Provide the (x, y) coordinate of the cell's center where the given text is located.  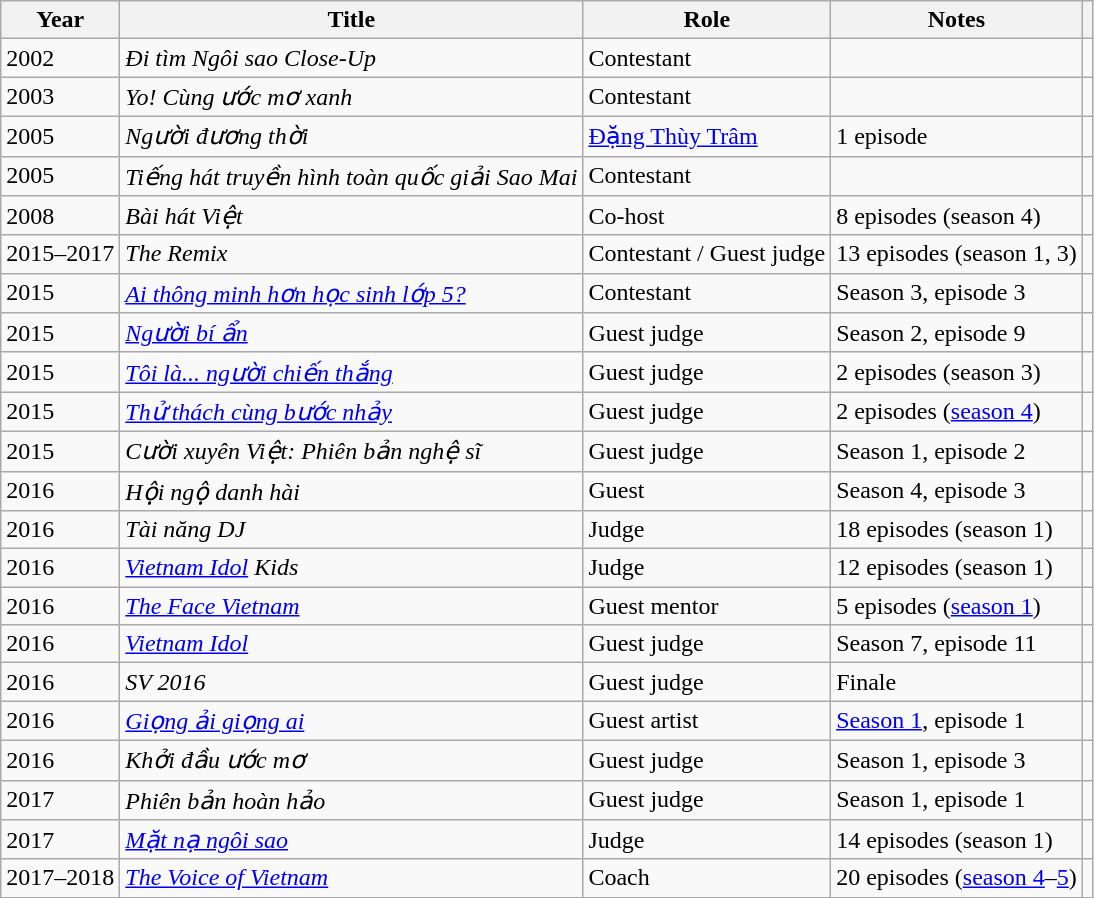
12 episodes (season 1) (957, 568)
Bài hát Việt (352, 216)
5 episodes (season 1) (957, 606)
Đặng Thùy Trâm (707, 136)
Tiếng hát truyền hình toàn quốc giải Sao Mai (352, 176)
13 episodes (season 1, 3) (957, 254)
Vietnam Idol Kids (352, 568)
2002 (60, 58)
Cười xuyên Việt: Phiên bản nghệ sĩ (352, 451)
2003 (60, 97)
Tôi là... người chiến thắng (352, 372)
Season 1, episode 2 (957, 451)
Khởi đầu ước mơ (352, 760)
Ai thông minh hơn học sinh lớp 5? (352, 293)
Vietnam Idol (352, 644)
The Remix (352, 254)
Guest mentor (707, 606)
Mặt nạ ngôi sao (352, 840)
2 episodes (season 3) (957, 372)
Notes (957, 20)
2015–2017 (60, 254)
18 episodes (season 1) (957, 530)
Season 1, episode 3 (957, 760)
Season 3, episode 3 (957, 293)
Coach (707, 878)
Đi tìm Ngôi sao Close-Up (352, 58)
2017–2018 (60, 878)
Người đương thời (352, 136)
Season 4, episode 3 (957, 491)
The Voice of Vietnam (352, 878)
8 episodes (season 4) (957, 216)
Role (707, 20)
Người bí ẩn (352, 333)
Finale (957, 682)
Contestant / Guest judge (707, 254)
2008 (60, 216)
Title (352, 20)
Season 7, episode 11 (957, 644)
The Face Vietnam (352, 606)
Hội ngộ danh hài (352, 491)
Thử thách cùng bước nhảy (352, 412)
2 episodes (season 4) (957, 412)
14 episodes (season 1) (957, 840)
1 episode (957, 136)
20 episodes (season 4–5) (957, 878)
Giọng ải giọng ai (352, 721)
Guest artist (707, 721)
Season 2, episode 9 (957, 333)
Yo! Cùng ước mơ xanh (352, 97)
Guest (707, 491)
Co-host (707, 216)
Year (60, 20)
SV 2016 (352, 682)
Tài năng DJ (352, 530)
Phiên bản hoàn hảo (352, 800)
